From the cell containing the given text, extract its center point as (x, y) coordinate. 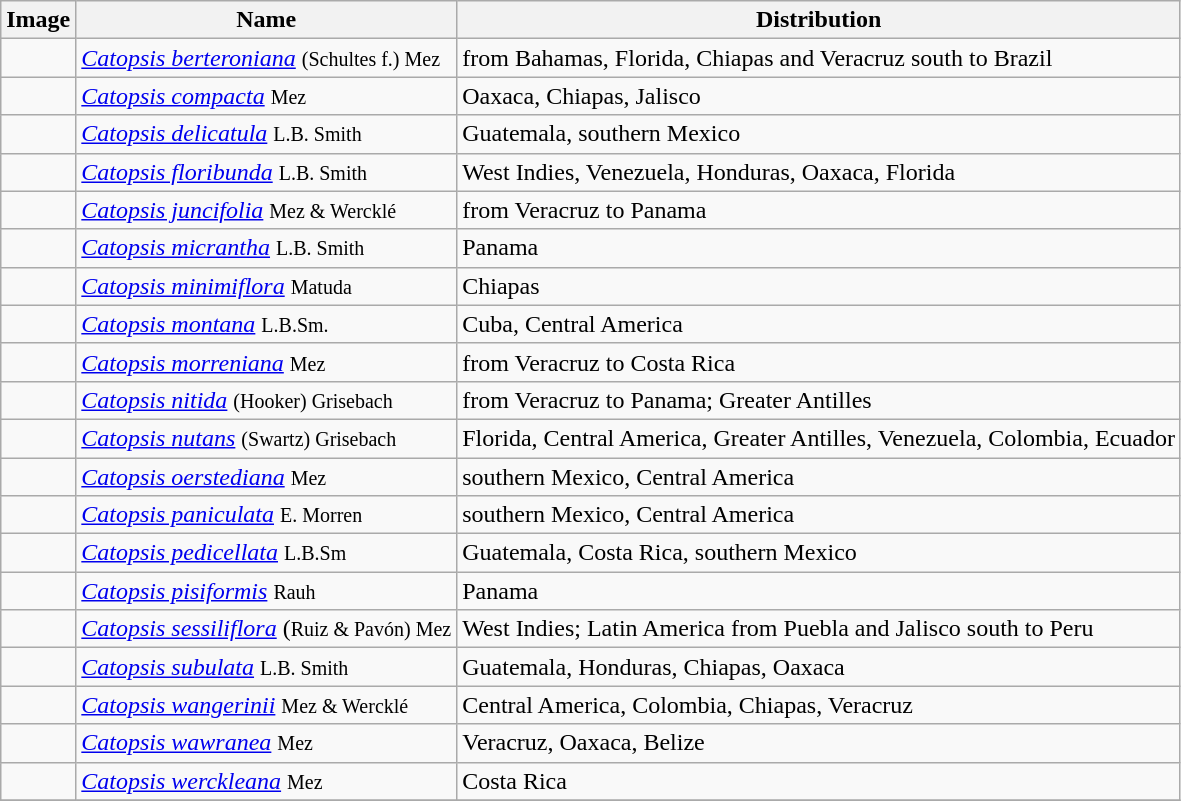
Catopsis sessiliflora (Ruiz & Pavón) Mez (266, 629)
Central America, Colombia, Chiapas, Veracruz (819, 705)
Catopsis pisiformis Rauh (266, 591)
Catopsis oerstediana Mez (266, 477)
Guatemala, Costa Rica, southern Mexico (819, 553)
from Bahamas, Florida, Chiapas and Veracruz south to Brazil (819, 58)
Guatemala, Honduras, Chiapas, Oaxaca (819, 667)
Catopsis paniculata E. Morren (266, 515)
West Indies, Venezuela, Honduras, Oaxaca, Florida (819, 172)
Catopsis pedicellata L.B.Sm (266, 553)
Catopsis nitida (Hooker) Grisebach (266, 400)
Cuba, Central America (819, 324)
Catopsis wawranea Mez (266, 743)
Catopsis micrantha L.B. Smith (266, 248)
Name (266, 20)
Oaxaca, Chiapas, Jalisco (819, 96)
Chiapas (819, 286)
Image (38, 20)
Catopsis compacta Mez (266, 96)
from Veracruz to Panama; Greater Antilles (819, 400)
Catopsis delicatula L.B. Smith (266, 134)
from Veracruz to Panama (819, 210)
Catopsis werckleana Mez (266, 781)
from Veracruz to Costa Rica (819, 362)
Catopsis morreniana Mez (266, 362)
Catopsis wangerinii Mez & Wercklé (266, 705)
Catopsis minimiflora Matuda (266, 286)
West Indies; Latin America from Puebla and Jalisco south to Peru (819, 629)
Catopsis floribunda L.B. Smith (266, 172)
Veracruz, Oaxaca, Belize (819, 743)
Catopsis montana L.B.Sm. (266, 324)
Catopsis nutans (Swartz) Grisebach (266, 438)
Catopsis juncifolia Mez & Wercklé (266, 210)
Florida, Central America, Greater Antilles, Venezuela, Colombia, Ecuador (819, 438)
Costa Rica (819, 781)
Distribution (819, 20)
Catopsis subulata L.B. Smith (266, 667)
Guatemala, southern Mexico (819, 134)
Catopsis berteroniana (Schultes f.) Mez (266, 58)
